Locate the cell with the specified text and output its [X, Y] center coordinate. 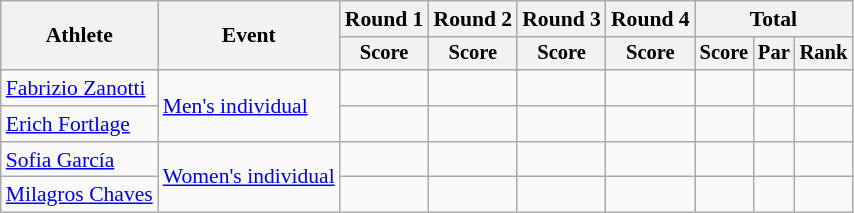
Erich Fortlage [80, 124]
Milagros Chaves [80, 195]
Event [249, 36]
Fabrizio Zanotti [80, 88]
Rank [824, 54]
Athlete [80, 36]
Round 2 [472, 19]
Round 3 [562, 19]
Men's individual [249, 106]
Women's individual [249, 178]
Total [774, 19]
Par [774, 54]
Sofia García [80, 160]
Round 1 [384, 19]
Round 4 [650, 19]
